Output the [X, Y] coordinate of the center of the cell containing the given text.  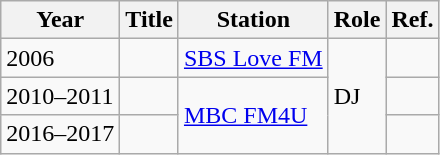
MBC FM4U [253, 115]
2010–2011 [60, 96]
Ref. [412, 20]
Role [357, 20]
DJ [357, 96]
Year [60, 20]
2006 [60, 58]
SBS Love FM [253, 58]
Title [150, 20]
2016–2017 [60, 134]
Station [253, 20]
